Identify which cell holds the provided text, then report its (x, y) central coordinate. 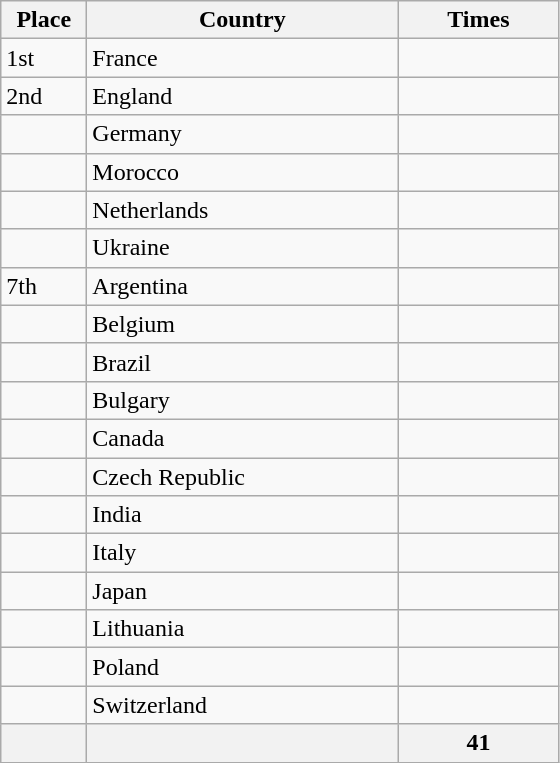
Netherlands (242, 210)
Lithuania (242, 629)
Poland (242, 667)
Morocco (242, 172)
Place (44, 20)
Belgium (242, 324)
India (242, 515)
Germany (242, 134)
Canada (242, 438)
England (242, 96)
Country (242, 20)
Ukraine (242, 248)
Italy (242, 553)
Switzerland (242, 705)
Bulgary (242, 400)
Czech Republic (242, 477)
41 (478, 743)
Times (478, 20)
7th (44, 286)
2nd (44, 96)
1st (44, 58)
Brazil (242, 362)
France (242, 58)
Argentina (242, 286)
Japan (242, 591)
